For the text-containing cell, return its midpoint in (X, Y) coordinate format. 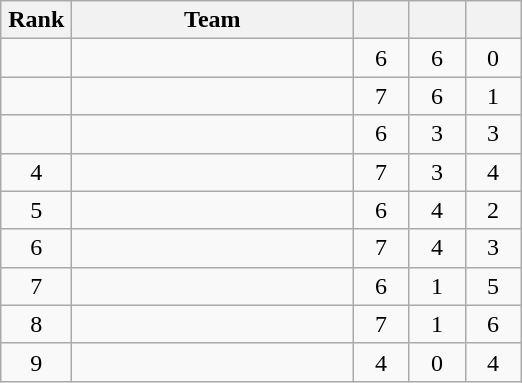
2 (493, 210)
9 (36, 362)
8 (36, 324)
Rank (36, 20)
Team (212, 20)
